Pinpoint the cell where the given text exists, returning its [X, Y] midpoint coordinate. 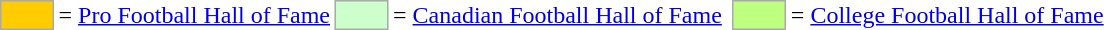
= Canadian Football Hall of Fame [558, 15]
= Pro Football Hall of Fame [194, 15]
